Provide the (x, y) coordinate of the cell's center where the given text is located.  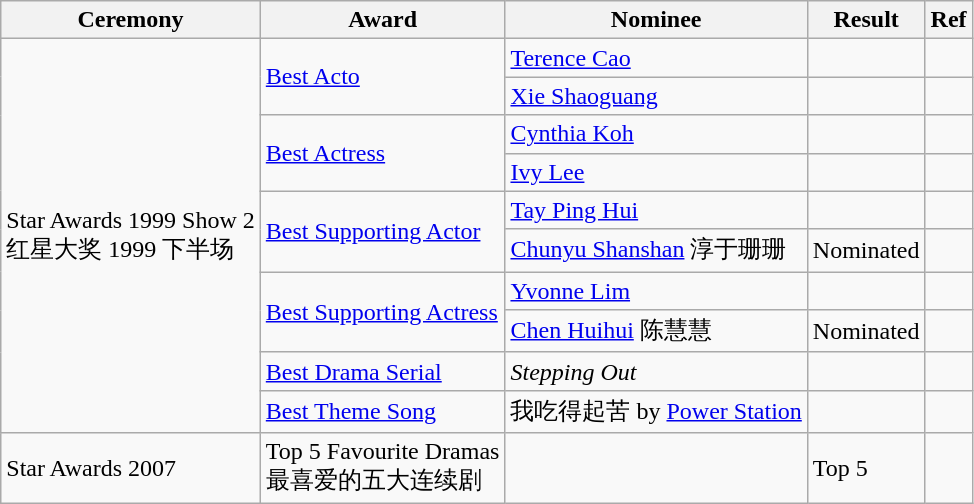
Best Theme Song (382, 412)
Nominee (656, 20)
Result (866, 20)
Best Supporting Actress (382, 312)
Star Awards 2007 (131, 468)
Ceremony (131, 20)
Cynthia Koh (656, 134)
Xie Shaoguang (656, 96)
Yvonne Lim (656, 291)
Chen Huihui 陈慧慧 (656, 332)
Best Actress (382, 153)
Ivy Lee (656, 172)
Best Drama Serial (382, 371)
Stepping Out (656, 371)
Star Awards 1999 Show 2 红星大奖 1999 下半场 (131, 236)
Ref (948, 20)
Top 5 (866, 468)
Best Supporting Actor (382, 232)
Top 5 Favourite Dramas最喜爱的五大连续剧 (382, 468)
Tay Ping Hui (656, 210)
Terence Cao (656, 58)
Award (382, 20)
Best Acto (382, 77)
我吃得起苦 by Power Station (656, 412)
Chunyu Shanshan 淳于珊珊 (656, 250)
